Identify which cell holds the provided text, then report its [x, y] central coordinate. 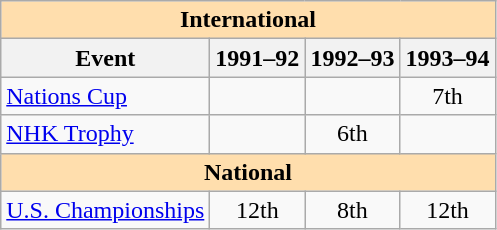
Event [106, 58]
NHK Trophy [106, 134]
1992–93 [352, 58]
7th [448, 96]
1993–94 [448, 58]
Nations Cup [106, 96]
6th [352, 134]
U.S. Championships [106, 210]
International [248, 20]
1991–92 [258, 58]
8th [352, 210]
National [248, 172]
